Return (X, Y) of the center of cell containing provided text 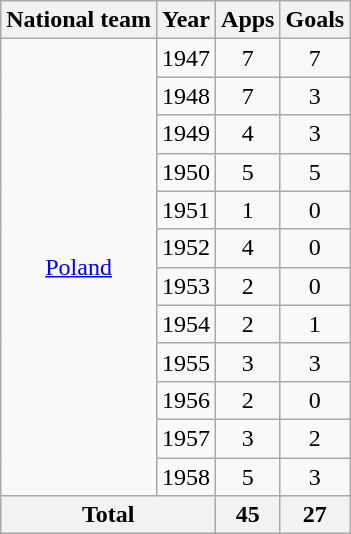
1950 (186, 172)
1951 (186, 210)
Apps (248, 20)
45 (248, 515)
1952 (186, 248)
1948 (186, 96)
1957 (186, 438)
1947 (186, 58)
National team (79, 20)
Poland (79, 268)
27 (315, 515)
1955 (186, 362)
Total (108, 515)
1958 (186, 477)
Year (186, 20)
1956 (186, 400)
Goals (315, 20)
1954 (186, 324)
1953 (186, 286)
1949 (186, 134)
